Return (x, y) of the center of cell containing provided text 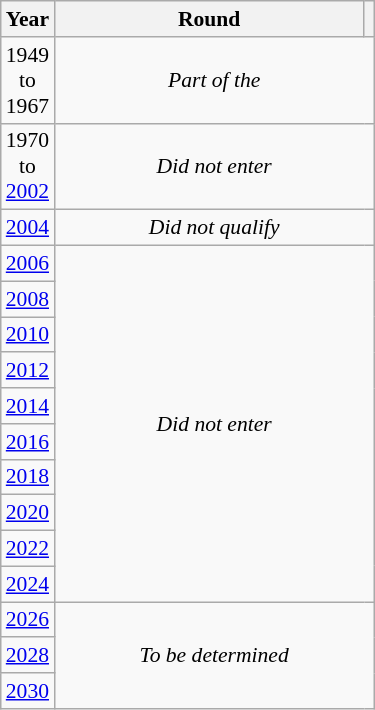
2026 (28, 620)
1949to1967 (28, 80)
2024 (28, 584)
2010 (28, 335)
1970to2002 (28, 166)
2004 (28, 228)
2020 (28, 513)
2014 (28, 406)
2018 (28, 477)
2022 (28, 549)
Part of the (214, 80)
2016 (28, 442)
2030 (28, 691)
Round (209, 19)
Year (28, 19)
2006 (28, 264)
2028 (28, 656)
Did not qualify (214, 228)
2008 (28, 299)
2012 (28, 371)
To be determined (214, 656)
